Capture the cell that displays the provided text and extract its [x, y] central coordinate. 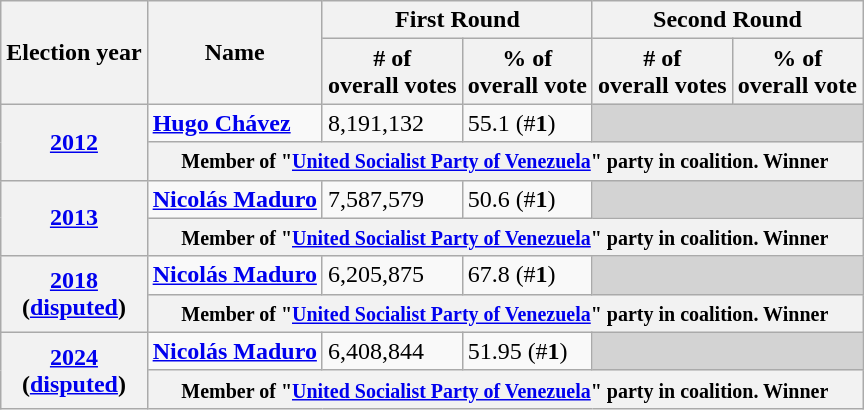
2013 [74, 218]
Second Round [727, 20]
50.6 (#1) [527, 199]
8,191,132 [392, 123]
Name [234, 52]
55.1 (#1) [527, 123]
First Round [457, 20]
6,205,875 [392, 275]
Election year [74, 52]
2018(disputed) [74, 294]
2024(disputed) [74, 370]
51.95 (#1) [527, 351]
7,587,579 [392, 199]
67.8 (#1) [527, 275]
Hugo Chávez [234, 123]
2012 [74, 142]
6,408,844 [392, 351]
